Output the [x, y] coordinate of the center of the cell containing the given text.  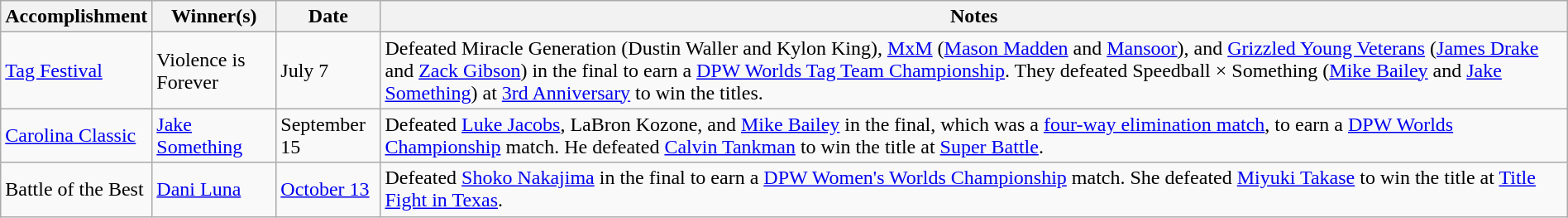
Dani Luna [214, 189]
Battle of the Best [76, 189]
Accomplishment [76, 17]
October 13 [328, 189]
Winner(s) [214, 17]
July 7 [328, 70]
Jake Something [214, 136]
Date [328, 17]
September 15 [328, 136]
Tag Festival [76, 70]
Notes [974, 17]
Carolina Classic [76, 136]
Violence is Forever [214, 70]
